Return [X, Y] of the center of cell containing provided text 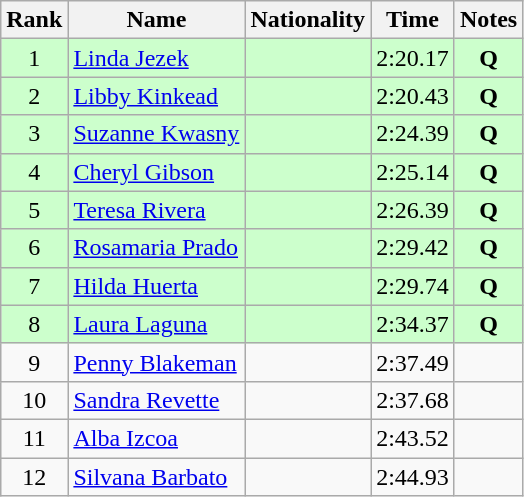
7 [34, 286]
5 [34, 210]
2:34.37 [413, 324]
Alba Izcoa [156, 438]
2 [34, 96]
Rank [34, 20]
2:20.17 [413, 58]
Time [413, 20]
Cheryl Gibson [156, 172]
Name [156, 20]
Sandra Revette [156, 400]
2:26.39 [413, 210]
Linda Jezek [156, 58]
2:43.52 [413, 438]
2:20.43 [413, 96]
6 [34, 248]
2:29.42 [413, 248]
2:25.14 [413, 172]
10 [34, 400]
2:37.49 [413, 362]
11 [34, 438]
8 [34, 324]
Nationality [308, 20]
Suzanne Kwasny [156, 134]
2:37.68 [413, 400]
4 [34, 172]
Laura Laguna [156, 324]
Notes [488, 20]
2:24.39 [413, 134]
Libby Kinkead [156, 96]
Penny Blakeman [156, 362]
3 [34, 134]
2:44.93 [413, 477]
Teresa Rivera [156, 210]
Hilda Huerta [156, 286]
9 [34, 362]
1 [34, 58]
2:29.74 [413, 286]
Silvana Barbato [156, 477]
Rosamaria Prado [156, 248]
12 [34, 477]
